Return the (X, Y) coordinate for the center point of the cell that contains the specified text.  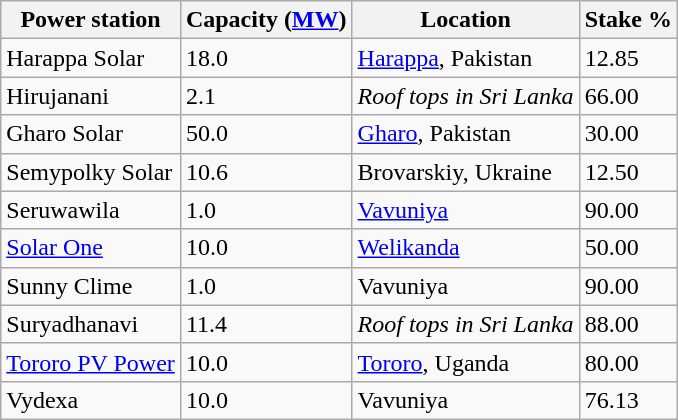
Hirujanani (91, 96)
Tororo, Uganda (466, 362)
10.6 (266, 172)
12.50 (628, 172)
2.1 (266, 96)
Seruwawila (91, 210)
30.00 (628, 134)
76.13 (628, 400)
88.00 (628, 324)
Harappa, Pakistan (466, 58)
Brovarskiy, Ukraine (466, 172)
11.4 (266, 324)
18.0 (266, 58)
Gharo, Pakistan (466, 134)
Harappa Solar (91, 58)
Welikanda (466, 248)
Stake % (628, 20)
Semypolky Solar (91, 172)
Vydexa (91, 400)
Sunny Clime (91, 286)
Location (466, 20)
66.00 (628, 96)
Tororo PV Power (91, 362)
Gharo Solar (91, 134)
Power station (91, 20)
Capacity (MW) (266, 20)
Suryadhanavi (91, 324)
80.00 (628, 362)
12.85 (628, 58)
50.00 (628, 248)
Solar One (91, 248)
50.0 (266, 134)
